Output the [x, y] coordinate of the center of the cell containing the given text.  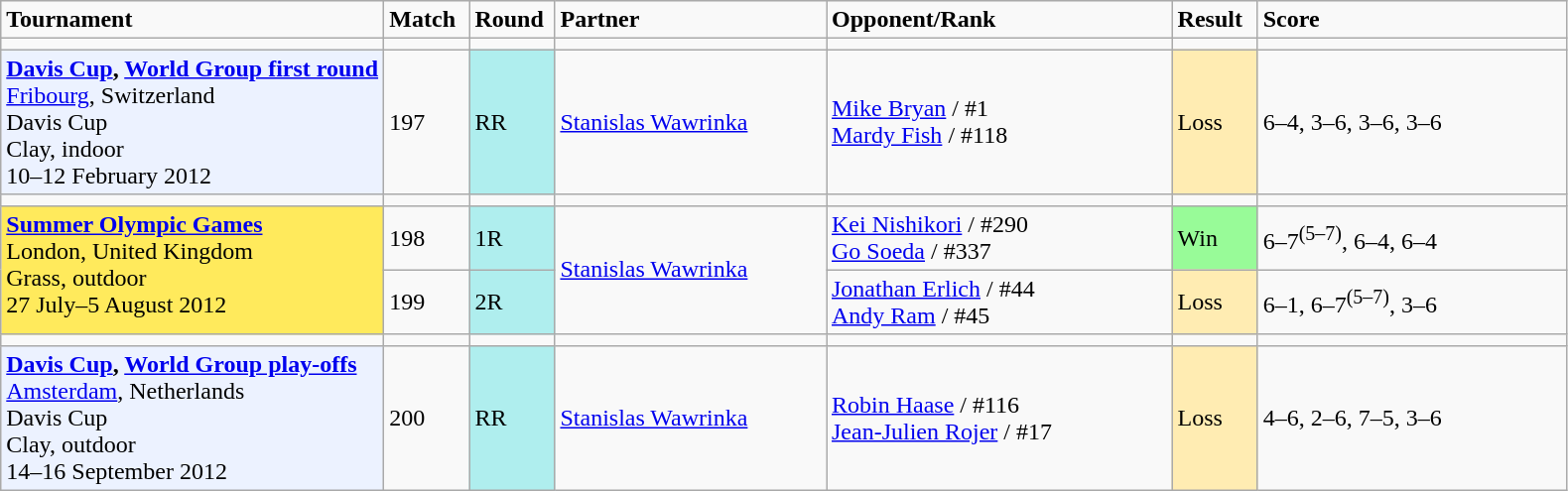
6–7(5–7), 6–4, 6–4 [1411, 238]
198 [427, 238]
2R [512, 302]
Round [512, 20]
Opponent/Rank [998, 20]
Result [1215, 20]
Jonathan Erlich / #44 Andy Ram / #45 [998, 302]
197 [427, 122]
Davis Cup, World Group play-offs Amsterdam, Netherlands Davis Cup Clay, outdoor 14–16 September 2012 [193, 418]
Tournament [193, 20]
6–1, 6–7(5–7), 3–6 [1411, 302]
4–6, 2–6, 7–5, 3–6 [1411, 418]
Match [427, 20]
Partner [691, 20]
Mike Bryan / #1 Mardy Fish / #118 [998, 122]
Summer Olympic Games London, United KingdomGrass, outdoor27 July–5 August 2012 [193, 270]
200 [427, 418]
Robin Haase / #116 Jean-Julien Rojer / #17 [998, 418]
199 [427, 302]
Davis Cup, World Group first round Fribourg, Switzerland Davis Cup Clay, indoor 10–12 February 2012 [193, 122]
1R [512, 238]
Kei Nishikori / #290 Go Soeda / #337 [998, 238]
6–4, 3–6, 3–6, 3–6 [1411, 122]
Score [1411, 20]
Win [1215, 238]
